Pinpoint the cell where the given text exists, returning its [X, Y] midpoint coordinate. 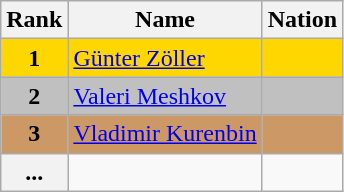
Nation [302, 20]
2 [34, 96]
Valeri Meshkov [165, 96]
Rank [34, 20]
Günter Zöller [165, 58]
1 [34, 58]
3 [34, 134]
... [34, 172]
Vladimir Kurenbin [165, 134]
Name [165, 20]
